Locate the cell with the specified text and output its (x, y) center coordinate. 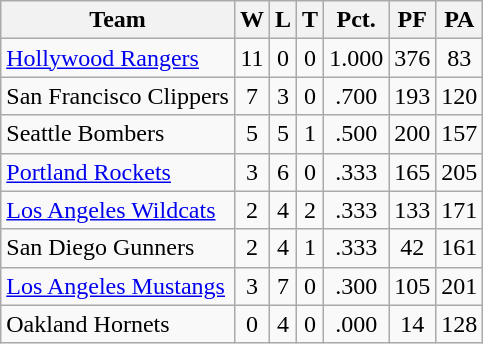
205 (460, 172)
376 (412, 58)
120 (460, 96)
PF (412, 20)
201 (460, 286)
.300 (356, 286)
6 (284, 172)
14 (412, 324)
83 (460, 58)
Los Angeles Wildcats (118, 210)
200 (412, 134)
Hollywood Rangers (118, 58)
PA (460, 20)
42 (412, 248)
L (284, 20)
Team (118, 20)
133 (412, 210)
157 (460, 134)
11 (252, 58)
Oakland Hornets (118, 324)
T (310, 20)
Los Angeles Mustangs (118, 286)
Pct. (356, 20)
161 (460, 248)
128 (460, 324)
Portland Rockets (118, 172)
105 (412, 286)
San Diego Gunners (118, 248)
W (252, 20)
1.000 (356, 58)
.000 (356, 324)
193 (412, 96)
165 (412, 172)
.700 (356, 96)
San Francisco Clippers (118, 96)
Seattle Bombers (118, 134)
171 (460, 210)
.500 (356, 134)
